Determine the (x, y) coordinate at the center of the cell enclosing the given text.  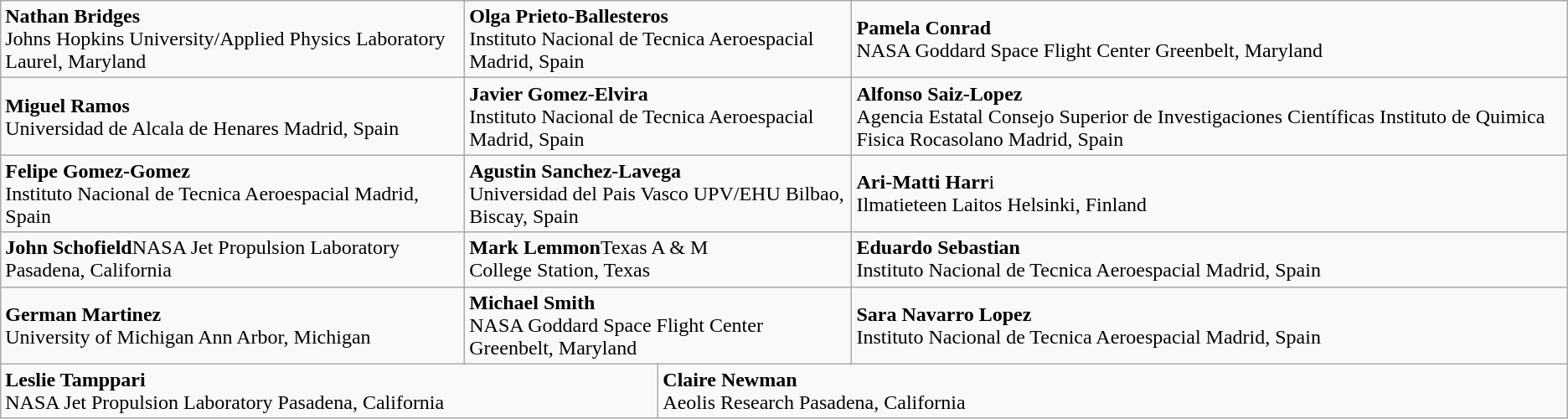
Felipe Gomez-GomezInstituto Nacional de Tecnica Aeroespacial Madrid, Spain (233, 194)
Alfonso Saiz-LopezAgencia Estatal Consejo Superior de Investigaciones Científicas Instituto de Quimica Fisica Rocasolano Madrid, Spain (1210, 116)
Miguel RamosUniversidad de Alcala de Henares Madrid, Spain (233, 116)
Ari-Matti HarriIlmatieteen Laitos Helsinki, Finland (1210, 194)
Leslie TamppariNASA Jet Propulsion Laboratory Pasadena, California (330, 391)
Pamela ConradNASA Goddard Space Flight Center Greenbelt, Maryland (1210, 39)
German MartinezUniversity of Michigan Ann Arbor, Michigan (233, 325)
Javier Gomez-ElviraInstituto Nacional de Tecnica Aeroespacial Madrid, Spain (658, 116)
Agustin Sanchez-LavegaUniversidad del Pais Vasco UPV/EHU Bilbao, Biscay, Spain (658, 194)
John SchofieldNASA Jet Propulsion LaboratoryPasadena, California (233, 260)
Michael SmithNASA Goddard Space Flight Center Greenbelt, Maryland (658, 325)
Claire NewmanAeolis Research Pasadena, California (1112, 391)
Nathan BridgesJohns Hopkins University/Applied Physics Laboratory Laurel, Maryland (233, 39)
Sara Navarro LopezInstituto Nacional de Tecnica Aeroespacial Madrid, Spain (1210, 325)
Eduardo SebastianInstituto Nacional de Tecnica Aeroespacial Madrid, Spain (1210, 260)
Mark LemmonTexas A & MCollege Station, Texas (658, 260)
Olga Prieto-BallesterosInstituto Nacional de Tecnica Aeroespacial Madrid, Spain (658, 39)
